Locate the cell with the specified text and output its [x, y] center coordinate. 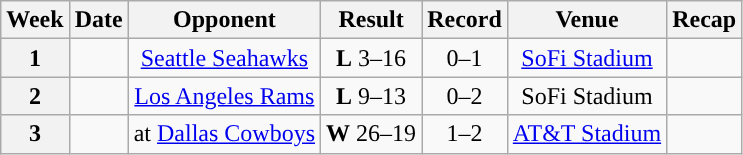
at Dallas Cowboys [224, 134]
3 [35, 134]
Venue [586, 20]
Los Angeles Rams [224, 96]
AT&T Stadium [586, 134]
L 9–13 [372, 96]
Date [98, 20]
W 26–19 [372, 134]
0–1 [465, 58]
2 [35, 96]
1–2 [465, 134]
Week [35, 20]
Result [372, 20]
Recap [704, 20]
1 [35, 58]
Opponent [224, 20]
0–2 [465, 96]
L 3–16 [372, 58]
Seattle Seahawks [224, 58]
Record [465, 20]
